Pinpoint the cell where the given text exists, returning its [X, Y] midpoint coordinate. 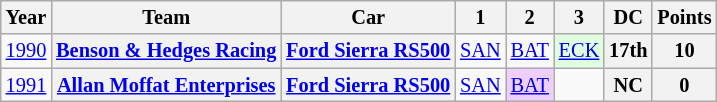
1990 [26, 51]
Year [26, 17]
Points [684, 17]
1 [480, 17]
NC [628, 85]
DC [628, 17]
0 [684, 85]
17th [628, 51]
2 [530, 17]
Benson & Hedges Racing [166, 51]
10 [684, 51]
ECK [579, 51]
Allan Moffat Enterprises [166, 85]
3 [579, 17]
Team [166, 17]
Car [368, 17]
1991 [26, 85]
